Provide the (x, y) coordinate of the cell's center where the given text is located.  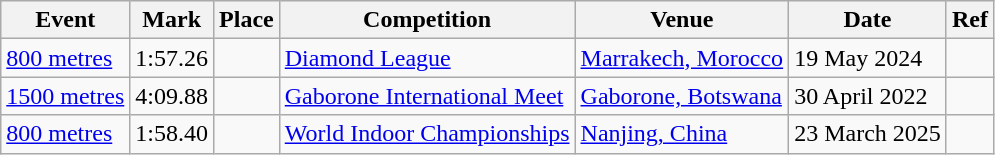
Ref (970, 20)
Competition (427, 20)
19 May 2024 (868, 58)
Marrakech, Morocco (682, 58)
Diamond League (427, 58)
Venue (682, 20)
4:09.88 (172, 96)
1500 metres (66, 96)
Mark (172, 20)
World Indoor Championships (427, 134)
30 April 2022 (868, 96)
Event (66, 20)
Gaborone, Botswana (682, 96)
1:58.40 (172, 134)
Nanjing, China (682, 134)
Place (247, 20)
Date (868, 20)
23 March 2025 (868, 134)
Gaborone International Meet (427, 96)
1:57.26 (172, 58)
